Determine the (x, y) coordinate at the center of the cell enclosing the given text.  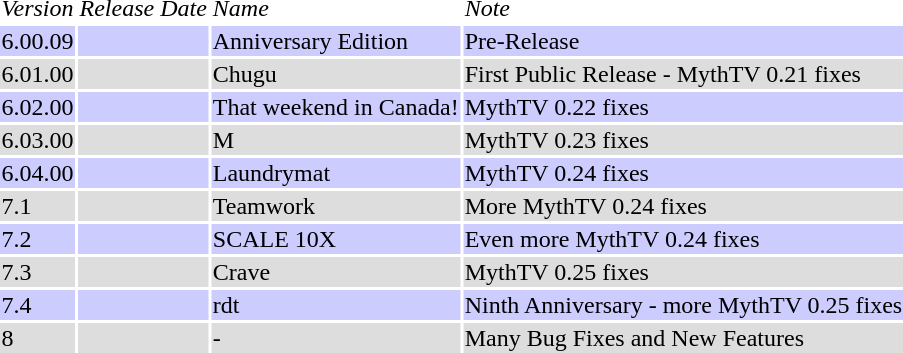
- (336, 338)
6.00.09 (38, 41)
7.4 (38, 305)
Teamwork (336, 206)
7.1 (38, 206)
6.02.00 (38, 107)
That weekend in Canada! (336, 107)
6.01.00 (38, 74)
Anniversary Edition (336, 41)
Chugu (336, 74)
7.3 (38, 272)
SCALE 10X (336, 239)
rdt (336, 305)
7.2 (38, 239)
M (336, 140)
6.03.00 (38, 140)
Crave (336, 272)
Laundrymat (336, 173)
6.04.00 (38, 173)
8 (38, 338)
